Return the [X, Y] coordinate for the center point of the cell that contains the specified text.  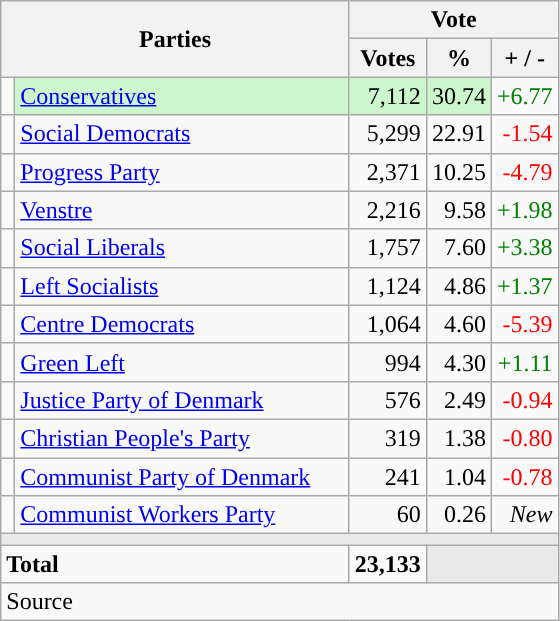
Source [280, 602]
Left Socialists [182, 286]
Communist Workers Party [182, 515]
-0.80 [524, 438]
7.60 [458, 248]
994 [388, 362]
241 [388, 477]
1.38 [458, 438]
+6.77 [524, 96]
Social Democrats [182, 134]
Christian People's Party [182, 438]
Justice Party of Denmark [182, 400]
-0.78 [524, 477]
+1.11 [524, 362]
1.04 [458, 477]
5,299 [388, 134]
-5.39 [524, 324]
Conservatives [182, 96]
60 [388, 515]
Votes [388, 58]
+3.38 [524, 248]
4.86 [458, 286]
+ / - [524, 58]
Social Liberals [182, 248]
4.60 [458, 324]
7,112 [388, 96]
Parties [176, 39]
30.74 [458, 96]
Total [176, 564]
1,757 [388, 248]
23,133 [388, 564]
2.49 [458, 400]
+1.37 [524, 286]
Venstre [182, 210]
% [458, 58]
10.25 [458, 172]
2,371 [388, 172]
319 [388, 438]
22.91 [458, 134]
Vote [454, 20]
-1.54 [524, 134]
+1.98 [524, 210]
0.26 [458, 515]
4.30 [458, 362]
-4.79 [524, 172]
Centre Democrats [182, 324]
576 [388, 400]
-0.94 [524, 400]
New [524, 515]
Progress Party [182, 172]
1,124 [388, 286]
Green Left [182, 362]
2,216 [388, 210]
9.58 [458, 210]
1,064 [388, 324]
Communist Party of Denmark [182, 477]
